Return [X, Y] of the center of cell containing provided text 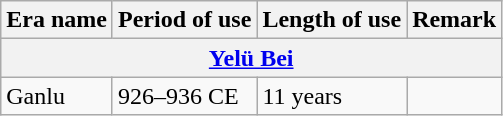
Yelü Bei [252, 58]
Ganlu [57, 96]
Era name [57, 20]
926–936 CE [184, 96]
Period of use [184, 20]
Remark [454, 20]
11 years [332, 96]
Length of use [332, 20]
